Return (X, Y) of the center of cell containing provided text 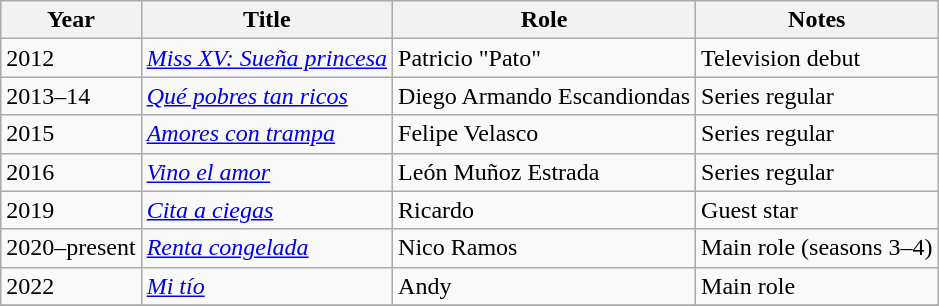
Main role (seasons 3–4) (817, 248)
Qué pobres tan ricos (266, 96)
Patricio "Pato" (544, 58)
Cita a ciegas (266, 210)
León Muñoz Estrada (544, 172)
Diego Armando Escandiondas (544, 96)
Mi tío (266, 286)
Title (266, 20)
2020–present (71, 248)
Renta congelada (266, 248)
Andy (544, 286)
Vino el amor (266, 172)
2013–14 (71, 96)
Television debut (817, 58)
Guest star (817, 210)
Notes (817, 20)
2022 (71, 286)
Role (544, 20)
Year (71, 20)
Ricardo (544, 210)
2019 (71, 210)
2016 (71, 172)
Miss XV: Sueña princesa (266, 58)
Felipe Velasco (544, 134)
Nico Ramos (544, 248)
2012 (71, 58)
Amores con trampa (266, 134)
Main role (817, 286)
2015 (71, 134)
